Find where the given text appears and provide that cell's center as (X, Y) coordinate. 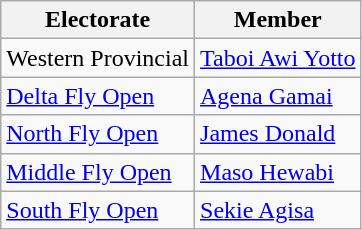
Sekie Agisa (278, 210)
South Fly Open (98, 210)
Agena Gamai (278, 96)
Delta Fly Open (98, 96)
James Donald (278, 134)
Maso Hewabi (278, 172)
Electorate (98, 20)
Taboi Awi Yotto (278, 58)
Western Provincial (98, 58)
Member (278, 20)
Middle Fly Open (98, 172)
North Fly Open (98, 134)
